Identify which cell holds the provided text, then report its [X, Y] central coordinate. 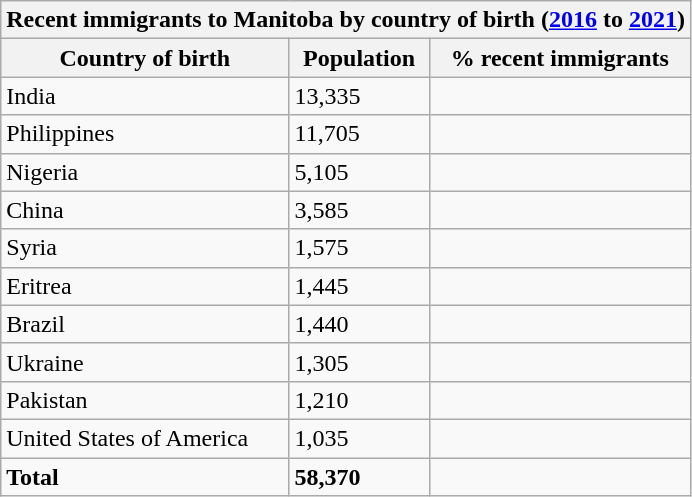
Syria [145, 248]
China [145, 210]
Recent immigrants to Manitoba by country of birth (2016 to 2021) [346, 20]
58,370 [359, 477]
Ukraine [145, 362]
3,585 [359, 210]
Brazil [145, 324]
Eritrea [145, 286]
Philippines [145, 134]
11,705 [359, 134]
1,575 [359, 248]
1,305 [359, 362]
Pakistan [145, 400]
1,035 [359, 438]
India [145, 96]
1,440 [359, 324]
1,445 [359, 286]
United States of America [145, 438]
Nigeria [145, 172]
13,335 [359, 96]
1,210 [359, 400]
Country of birth [145, 58]
% recent immigrants [560, 58]
5,105 [359, 172]
Population [359, 58]
Total [145, 477]
